From the cell containing the given text, extract its center point as [x, y] coordinate. 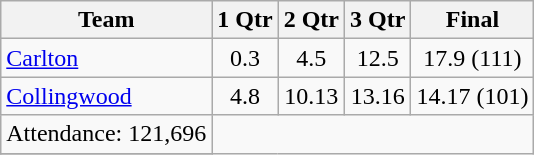
Attendance: 121,696 [106, 134]
1 Qtr [245, 20]
Team [106, 20]
Collingwood [106, 96]
13.16 [378, 96]
0.3 [245, 58]
3 Qtr [378, 20]
Carlton [106, 58]
Final [472, 20]
17.9 (111) [472, 58]
12.5 [378, 58]
4.8 [245, 96]
14.17 (101) [472, 96]
4.5 [311, 58]
10.13 [311, 96]
2 Qtr [311, 20]
